Output the (x, y) coordinate of the center of the cell containing the given text.  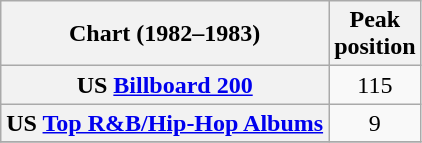
Chart (1982–1983) (165, 34)
Peakposition (375, 34)
US Billboard 200 (165, 85)
9 (375, 123)
115 (375, 85)
US Top R&B/Hip-Hop Albums (165, 123)
